From the cell containing the given text, extract its center point as (X, Y) coordinate. 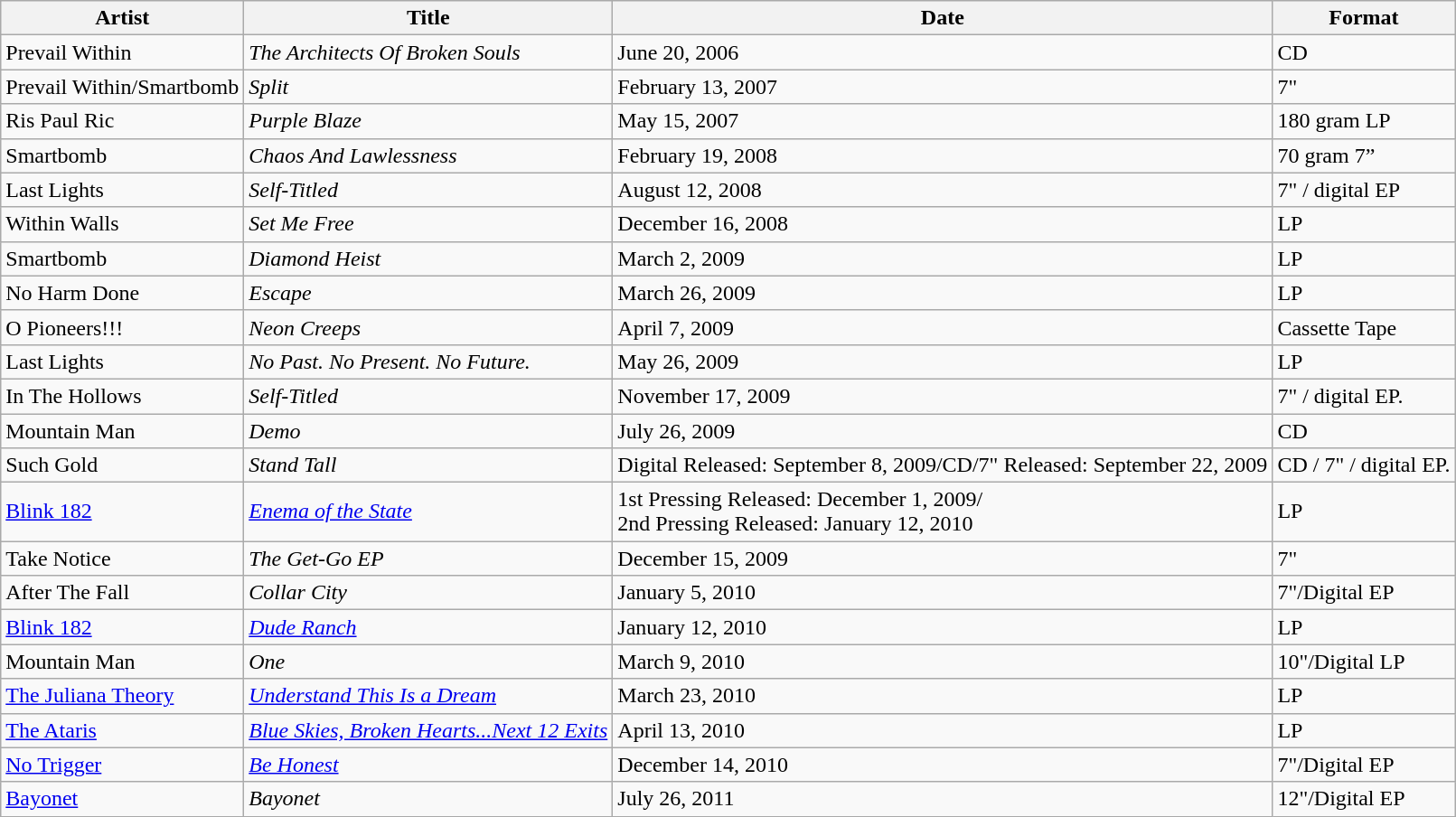
Understand This Is a Dream (428, 696)
December 15, 2009 (943, 559)
Diamond Heist (428, 258)
July 26, 2009 (943, 431)
7" / digital EP. (1364, 396)
No Trigger (123, 765)
Escape (428, 293)
January 12, 2010 (943, 627)
Dude Ranch (428, 627)
Split (428, 87)
July 26, 2011 (943, 799)
March 9, 2010 (943, 662)
The Ataris (123, 730)
April 7, 2009 (943, 327)
O Pioneers!!! (123, 327)
Stand Tall (428, 465)
Title (428, 18)
Format (1364, 18)
Ris Paul Ric (123, 121)
Prevail Within/Smartbomb (123, 87)
10"/Digital LP (1364, 662)
The Get-Go EP (428, 559)
Demo (428, 431)
February 19, 2008 (943, 155)
May 26, 2009 (943, 362)
The Juliana Theory (123, 696)
180 gram LP (1364, 121)
Be Honest (428, 765)
Set Me Free (428, 224)
Chaos And Lawlessness (428, 155)
February 13, 2007 (943, 87)
Within Walls (123, 224)
After The Fall (123, 593)
April 13, 2010 (943, 730)
January 5, 2010 (943, 593)
Take Notice (123, 559)
The Architects Of Broken Souls (428, 52)
70 gram 7” (1364, 155)
Enema of the State (428, 512)
March 2, 2009 (943, 258)
March 26, 2009 (943, 293)
Artist (123, 18)
November 17, 2009 (943, 396)
Collar City (428, 593)
No Past. No Present. No Future. (428, 362)
Cassette Tape (1364, 327)
Blue Skies, Broken Hearts...Next 12 Exits (428, 730)
May 15, 2007 (943, 121)
Such Gold (123, 465)
CD / 7" / digital EP. (1364, 465)
In The Hollows (123, 396)
December 16, 2008 (943, 224)
No Harm Done (123, 293)
Neon Creeps (428, 327)
Digital Released: September 8, 2009/CD/7" Released: September 22, 2009 (943, 465)
August 12, 2008 (943, 190)
Date (943, 18)
June 20, 2006 (943, 52)
12"/Digital EP (1364, 799)
Prevail Within (123, 52)
1st Pressing Released: December 1, 2009/2nd Pressing Released: January 12, 2010 (943, 512)
7" / digital EP (1364, 190)
One (428, 662)
Purple Blaze (428, 121)
March 23, 2010 (943, 696)
December 14, 2010 (943, 765)
